Scan for the cell matching the given text and deliver its (x, y) coordinate at center. 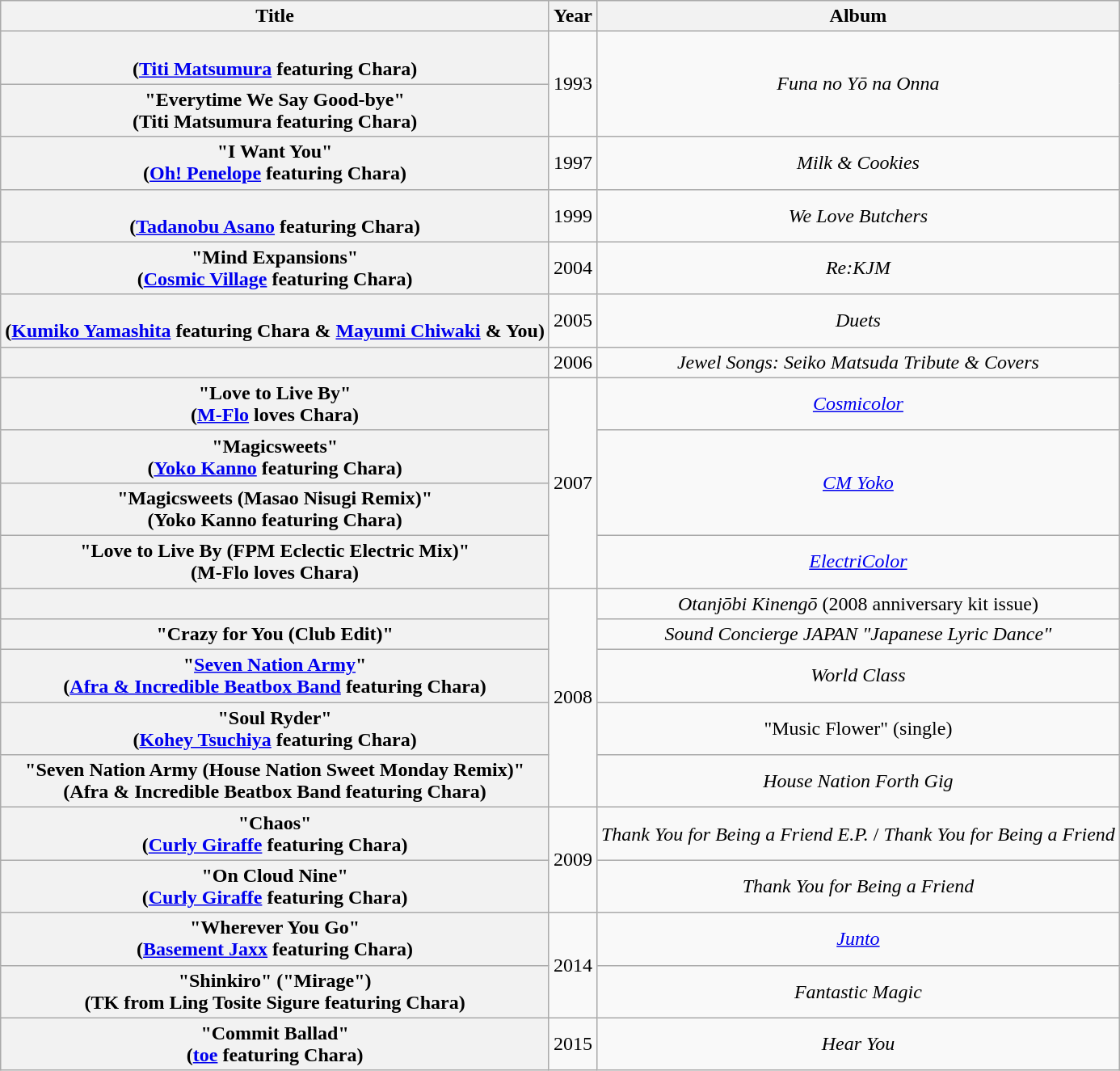
"Love to Live By (FPM Eclectic Electric Mix)"(M-Flo loves Chara) (275, 561)
(Tadanobu Asano featuring Chara) (275, 215)
Sound Concierge JAPAN "Japanese Lyric Dance" (858, 635)
2006 (572, 362)
Thank You for Being a Friend E.P. / Thank You for Being a Friend (858, 834)
CM Yoko (858, 483)
(Titi Matsumura featuring Chara) (275, 58)
"Seven Nation Army"(Afra & Incredible Beatbox Band featuring Chara) (275, 676)
"Chaos"(Curly Giraffe featuring Chara) (275, 834)
Cosmicolor (858, 404)
We Love Butchers (858, 215)
Funa no Yō na Onna (858, 84)
Year (572, 16)
"Magicsweets (Masao Nisugi Remix)"(Yoko Kanno featuring Chara) (275, 509)
2009 (572, 860)
Fantastic Magic (858, 991)
"Music Flower" (single) (858, 729)
House Nation Forth Gig (858, 781)
Duets (858, 320)
"Everytime We Say Good-bye"(Titi Matsumura featuring Chara) (275, 110)
2007 (572, 483)
Milk & Cookies (858, 163)
ElectriColor (858, 561)
"Soul Ryder"(Kohey Tsuchiya featuring Chara) (275, 729)
World Class (858, 676)
"Mind Expansions"(Cosmic Village featuring Chara) (275, 268)
Thank You for Being a Friend (858, 886)
"Magicsweets"(Yoko Kanno featuring Chara) (275, 456)
(Kumiko Yamashita featuring Chara & Mayumi Chiwaki & You) (275, 320)
2014 (572, 965)
Junto (858, 939)
"Love to Live By"(M-Flo loves Chara) (275, 404)
Re:KJM (858, 268)
Title (275, 16)
Jewel Songs: Seiko Matsuda Tribute & Covers (858, 362)
"On Cloud Nine"(Curly Giraffe featuring Chara) (275, 886)
"Shinkiro" ("Mirage")(TK from Ling Tosite Sigure featuring Chara) (275, 991)
"Wherever You Go"(Basement Jaxx featuring Chara) (275, 939)
2015 (572, 1044)
Otanjōbi Kinengō (2008 anniversary kit issue) (858, 604)
Hear You (858, 1044)
"Seven Nation Army (House Nation Sweet Monday Remix)"(Afra & Incredible Beatbox Band featuring Chara) (275, 781)
2004 (572, 268)
2005 (572, 320)
"Commit Ballad"(toe featuring Chara) (275, 1044)
"Crazy for You (Club Edit)" (275, 635)
2008 (572, 698)
1997 (572, 163)
"I Want You"(Oh! Penelope featuring Chara) (275, 163)
Album (858, 16)
1993 (572, 84)
1999 (572, 215)
